For the text-containing cell, return its midpoint in (X, Y) coordinate format. 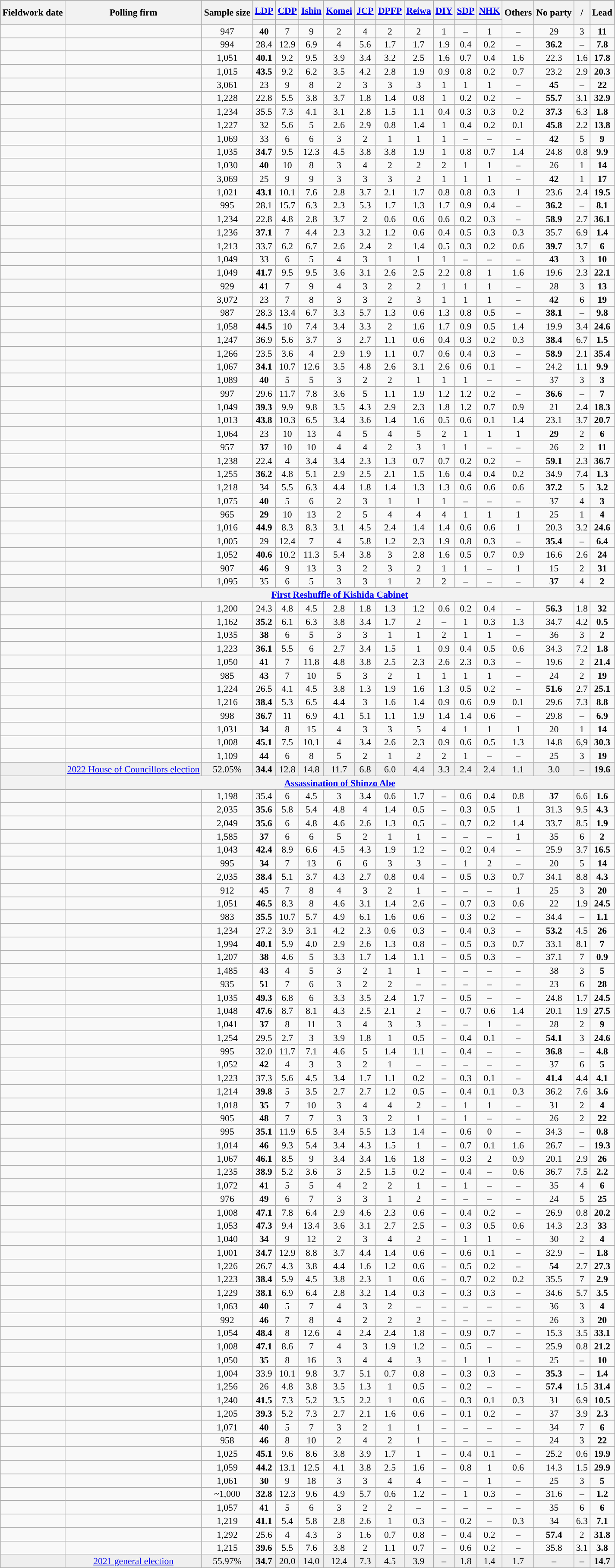
907 (227, 568)
CDP (287, 10)
935 (227, 984)
1,001 (227, 1252)
1,059 (227, 1467)
29.8 (554, 716)
1,015 (227, 72)
998 (227, 716)
SDP (466, 10)
51 (264, 984)
1,219 (227, 1521)
22.4 (264, 461)
49 (264, 1199)
43.5 (264, 72)
1,247 (227, 340)
31.4 (602, 1387)
28.3 (264, 313)
21.4 (602, 662)
51.6 (554, 688)
41.5 (264, 1400)
1,054 (227, 1333)
36.6 (554, 393)
1,053 (227, 1226)
9.4 (287, 1226)
11.8 (312, 662)
1,266 (227, 353)
48.4 (264, 1333)
28.1 (264, 205)
24.2 (554, 367)
47.6 (264, 1011)
44.9 (264, 528)
39.8 (264, 1091)
12.8 (287, 769)
17.8 (602, 58)
12 (312, 1239)
23.2 (554, 72)
1,236 (227, 232)
54 (554, 1266)
7.2 (582, 649)
0 (489, 1132)
Lead (602, 12)
6,9 (582, 743)
8.7 (287, 1011)
1,198 (227, 796)
1,213 (227, 246)
32.8 (264, 1494)
25.2 (554, 1454)
23.1 (554, 420)
1,071 (227, 1427)
1,021 (227, 192)
997 (227, 393)
25.6 (264, 1534)
16 (312, 1360)
23.6 (554, 192)
3,072 (227, 299)
1,226 (227, 1266)
1,109 (227, 756)
1,485 (227, 970)
1,255 (227, 474)
18.3 (602, 407)
17 (602, 179)
1,214 (227, 1091)
36.9 (264, 340)
1,041 (227, 1025)
1,207 (227, 957)
15.7 (287, 205)
54.1 (554, 1038)
1,215 (227, 1547)
1,240 (227, 1400)
18 (312, 1481)
Reiwa (419, 10)
39.6 (264, 1547)
8.9 (287, 850)
1,292 (227, 1534)
55.7 (554, 98)
37.2 (554, 487)
Sample size (227, 12)
15.3 (554, 1333)
14.7 (602, 1561)
First Reshuffle of Kishida Cabinet (340, 595)
983 (227, 917)
38.9 (264, 1172)
42.4 (264, 850)
LDP (264, 10)
1,057 (227, 1508)
4.0 (312, 944)
12.5 (312, 1467)
1,014 (227, 1145)
1,089 (227, 380)
29.5 (264, 1038)
992 (227, 1320)
912 (227, 890)
26.5 (264, 688)
1,238 (227, 461)
/ (582, 12)
45.8 (554, 125)
59.1 (554, 461)
31.3 (554, 810)
53.2 (554, 931)
1,048 (227, 1011)
1,040 (227, 1239)
27.5 (602, 1011)
957 (227, 447)
36.8 (554, 1051)
33.9 (264, 1373)
34.9 (554, 474)
NHK (489, 10)
41.4 (554, 1078)
13.1 (287, 1467)
46.5 (264, 903)
25.1 (602, 688)
1,031 (227, 729)
47.3 (264, 1226)
1,585 (227, 837)
44 (264, 756)
1,069 (227, 138)
20.0 (287, 1561)
34.6 (554, 1293)
Komei (339, 10)
3,061 (227, 85)
1,162 (227, 622)
1,043 (227, 850)
26.9 (554, 1212)
49.3 (264, 997)
1,224 (227, 688)
1,229 (227, 1293)
27.3 (602, 1266)
1,227 (227, 125)
46.1 (264, 1158)
20.2 (602, 1212)
43.8 (264, 420)
32.0 (264, 1051)
35.2 (264, 622)
965 (227, 514)
19.5 (602, 192)
1,018 (227, 1105)
1,064 (227, 434)
Others (518, 12)
DPFP (390, 10)
Fieldwork date (33, 12)
11.9 (287, 1132)
905 (227, 1118)
22.3 (554, 58)
23.5 (264, 353)
1,228 (227, 98)
28.4 (264, 44)
55.97% (227, 1561)
3.0 (554, 769)
JCP (365, 10)
35.8 (554, 1547)
27.2 (264, 931)
30.3 (602, 743)
21 (554, 407)
10.5 (602, 1400)
35.3 (554, 1373)
40.6 (264, 555)
No party (554, 12)
44.2 (264, 1467)
41.7 (264, 273)
29.9 (602, 1467)
976 (227, 1199)
Assassination of Shinzo Abe (340, 782)
24.3 (264, 608)
~1,000 (227, 1494)
1,063 (227, 1306)
DIY (444, 10)
14.0 (312, 1561)
1,994 (227, 944)
21.2 (602, 1346)
1,254 (227, 1038)
52.05% (227, 769)
1,004 (227, 1373)
56.3 (554, 608)
1,025 (227, 1454)
987 (227, 313)
16.5 (602, 850)
11.3 (312, 555)
10.3 (287, 420)
1,075 (227, 501)
3,069 (227, 179)
947 (227, 31)
19.3 (602, 1145)
Polling firm (134, 12)
2,049 (227, 823)
39.7 (554, 246)
1,200 (227, 608)
2021 general election (134, 1561)
35.7 (554, 232)
9.3 (287, 1145)
43.1 (264, 192)
31.6 (554, 1494)
985 (227, 675)
6.0 (390, 769)
Ishin (312, 10)
48 (264, 1118)
44.5 (264, 326)
1,005 (227, 541)
1,235 (227, 1172)
31.8 (602, 1534)
1,013 (227, 420)
1,256 (227, 1387)
1,218 (227, 487)
994 (227, 44)
1,095 (227, 581)
10.2 (287, 555)
1,216 (227, 702)
16.6 (554, 555)
929 (227, 286)
20.7 (602, 420)
41.1 (264, 1521)
1,072 (227, 1185)
1,058 (227, 326)
22.1 (602, 273)
1,016 (227, 528)
1,061 (227, 1481)
1,205 (227, 1414)
13.8 (602, 125)
2022 House of Councillors election (134, 769)
1,030 (227, 166)
958 (227, 1440)
35.1 (264, 1132)
